Provide the (x, y) coordinate of the cell's center where the given text is located.  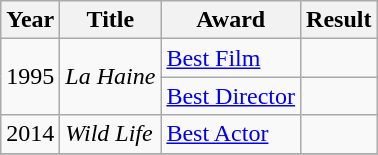
Result (339, 20)
Title (110, 20)
Best Film (231, 58)
Year (30, 20)
2014 (30, 134)
Best Actor (231, 134)
La Haine (110, 77)
1995 (30, 77)
Best Director (231, 96)
Wild Life (110, 134)
Award (231, 20)
